Scan for the cell matching the given text and deliver its (x, y) coordinate at center. 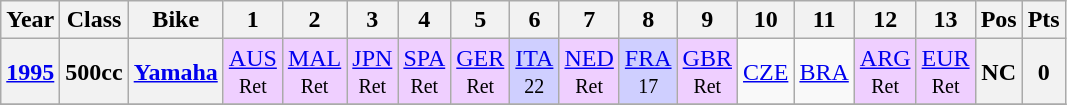
NED Ret (589, 72)
BRA (824, 72)
MAL Ret (314, 72)
Year (30, 20)
10 (766, 20)
1 (252, 20)
GER Ret (480, 72)
500cc (94, 72)
JPN Ret (372, 72)
1995 (30, 72)
Bike (176, 20)
SPA Ret (424, 72)
0 (1044, 72)
8 (648, 20)
3 (372, 20)
13 (946, 20)
ITA 22 (534, 72)
5 (480, 20)
Pts (1044, 20)
7 (589, 20)
11 (824, 20)
9 (707, 20)
EUR Ret (946, 72)
GBR Ret (707, 72)
12 (885, 20)
2 (314, 20)
CZE (766, 72)
ARG Ret (885, 72)
NC (998, 72)
AUS Ret (252, 72)
Yamaha (176, 72)
4 (424, 20)
FRA 17 (648, 72)
Class (94, 20)
Pos (998, 20)
6 (534, 20)
